Identify which cell holds the provided text, then report its (X, Y) central coordinate. 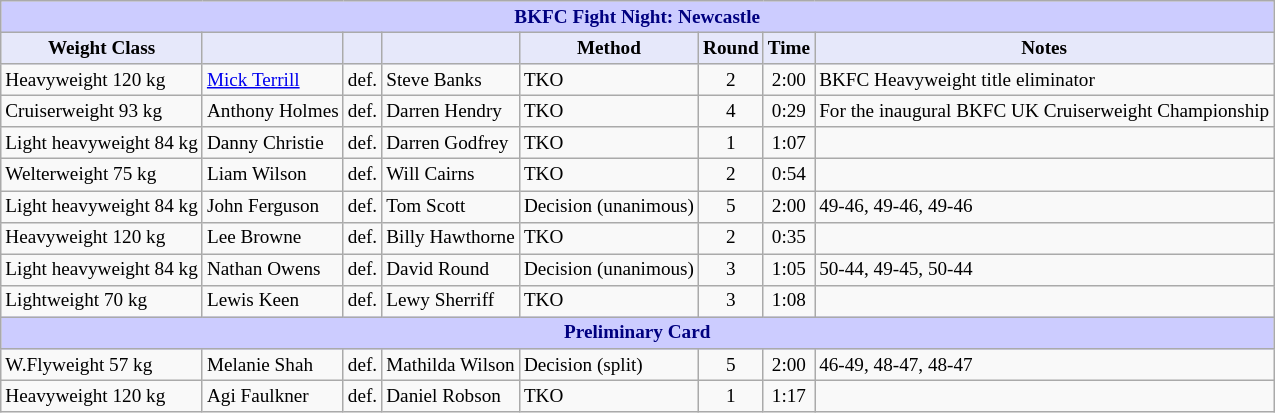
Melanie Shah (272, 365)
Time (788, 48)
Lightweight 70 kg (102, 301)
46-49, 48-47, 48-47 (1044, 365)
Preliminary Card (638, 333)
Welterweight 75 kg (102, 175)
Steve Banks (451, 80)
Danny Christie (272, 143)
Will Cairns (451, 175)
Notes (1044, 48)
Darren Hendry (451, 111)
Lee Browne (272, 238)
Mick Terrill (272, 80)
1:08 (788, 301)
Cruiserweight 93 kg (102, 111)
Liam Wilson (272, 175)
Darren Godfrey (451, 143)
Daniel Robson (451, 396)
John Ferguson (272, 206)
Billy Hawthorne (451, 238)
Mathilda Wilson (451, 365)
Decision (split) (608, 365)
0:29 (788, 111)
Tom Scott (451, 206)
Anthony Holmes (272, 111)
1:17 (788, 396)
0:54 (788, 175)
Round (732, 48)
For the inaugural BKFC UK Cruiserweight Championship (1044, 111)
David Round (451, 270)
50-44, 49-45, 50-44 (1044, 270)
BKFC Fight Night: Newcastle (638, 17)
Lewy Sherriff (451, 301)
Method (608, 48)
1:05 (788, 270)
49-46, 49-46, 49-46 (1044, 206)
0:35 (788, 238)
4 (732, 111)
Nathan Owens (272, 270)
Weight Class (102, 48)
1:07 (788, 143)
W.Flyweight 57 kg (102, 365)
Agi Faulkner (272, 396)
Lewis Keen (272, 301)
BKFC Heavyweight title eliminator (1044, 80)
